Provide the [x, y] coordinate of the cell's center where the given text is located.  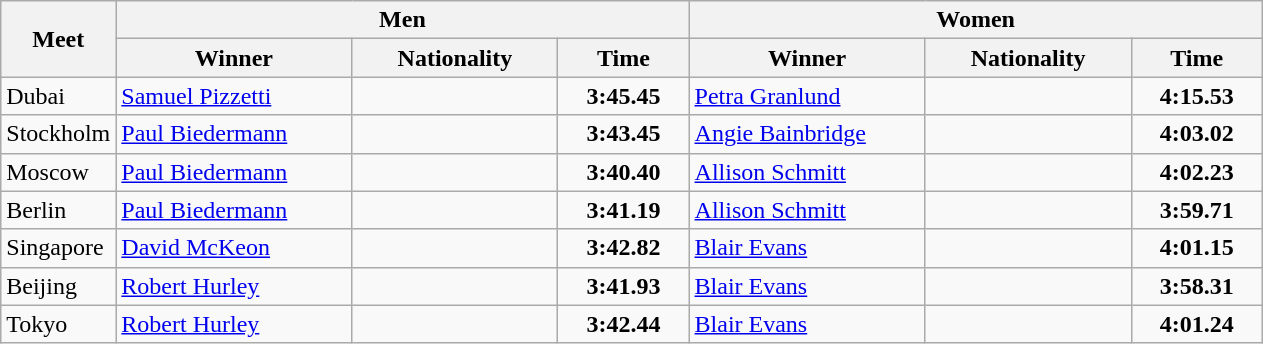
3:42.82 [624, 248]
Berlin [58, 210]
Stockholm [58, 134]
Singapore [58, 248]
4:01.15 [1196, 248]
David McKeon [234, 248]
Tokyo [58, 324]
3:41.19 [624, 210]
3:58.31 [1196, 286]
Beijing [58, 286]
4:15.53 [1196, 96]
3:41.93 [624, 286]
Dubai [58, 96]
Women [976, 20]
Meet [58, 39]
4:03.02 [1196, 134]
3:59.71 [1196, 210]
Petra Granlund [807, 96]
Men [402, 20]
Moscow [58, 172]
Angie Bainbridge [807, 134]
3:43.45 [624, 134]
3:45.45 [624, 96]
3:40.40 [624, 172]
Samuel Pizzetti [234, 96]
4:01.24 [1196, 324]
3:42.44 [624, 324]
4:02.23 [1196, 172]
